Pinpoint the cell where the given text exists, returning its (X, Y) midpoint coordinate. 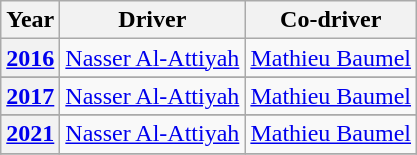
Co-driver (331, 20)
2017 (30, 96)
2016 (30, 58)
2021 (30, 134)
Year (30, 20)
Driver (152, 20)
